Pinpoint the cell where the given text exists, returning its (x, y) midpoint coordinate. 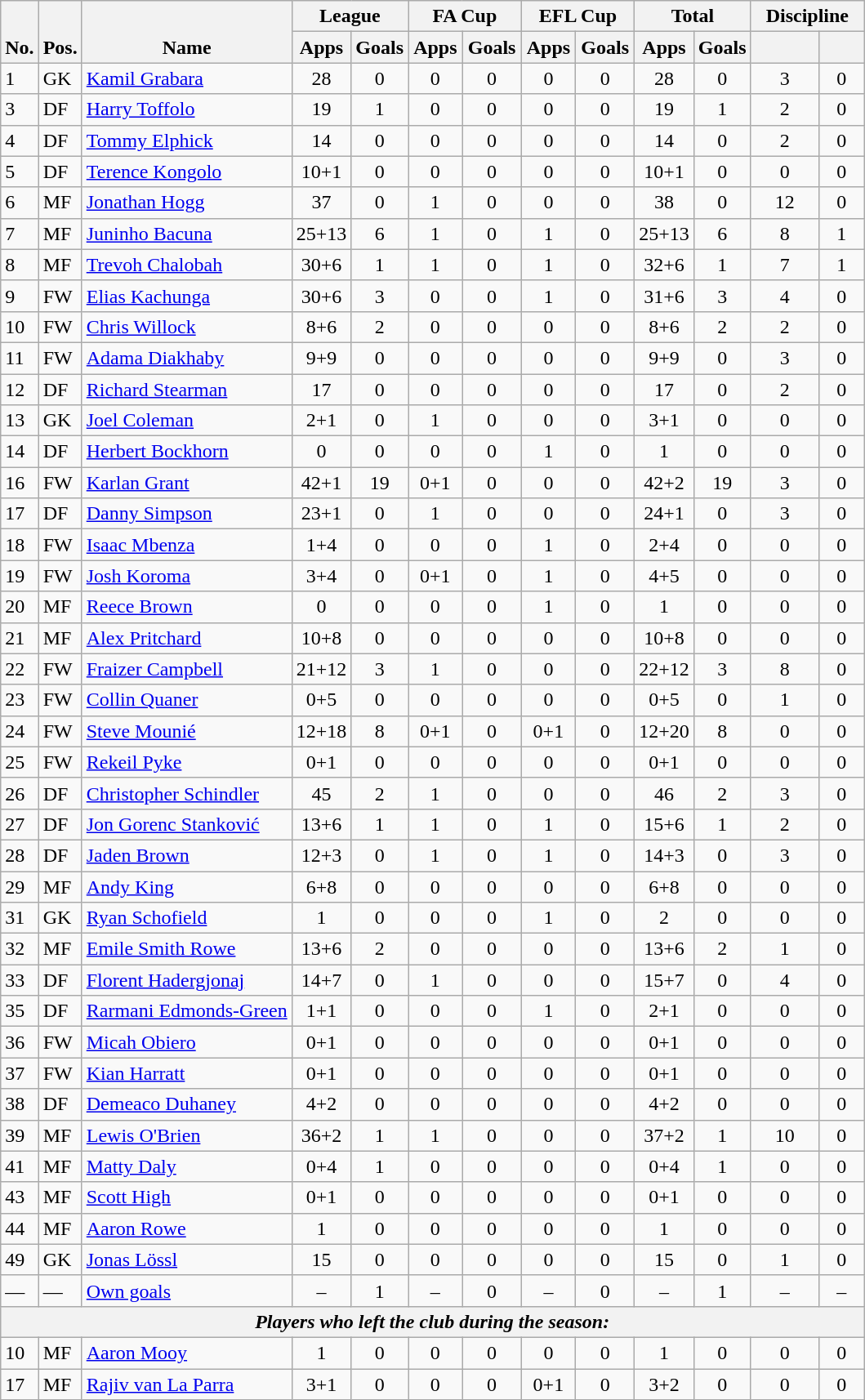
Collin Quaner (186, 700)
46 (665, 793)
5 (20, 172)
Elias Kachunga (186, 296)
35 (20, 1011)
Herbert Bockhorn (186, 452)
24+1 (665, 514)
Matty Daly (186, 1166)
Tommy Elphick (186, 140)
Aaron Rowe (186, 1228)
21+12 (322, 669)
Name (186, 32)
Fraizer Campbell (186, 669)
31 (20, 918)
Discipline (807, 16)
Trevoh Chalobah (186, 265)
Demeaco Duhaney (186, 1104)
26 (20, 793)
Joel Coleman (186, 421)
37+2 (665, 1135)
15+6 (665, 824)
Rarmani Edmonds-Green (186, 1011)
20 (20, 607)
43 (20, 1197)
Aaron Mooy (186, 1353)
Danny Simpson (186, 514)
Total (693, 16)
Harry Toffolo (186, 109)
Rajiv van La Parra (186, 1384)
Own goals (186, 1291)
32 (20, 949)
14+7 (322, 980)
Jon Gorenc Stanković (186, 824)
11 (20, 358)
Terence Kongolo (186, 172)
Ryan Schofield (186, 918)
12+20 (665, 731)
22+12 (665, 669)
Isaac Mbenza (186, 545)
31+6 (665, 296)
33 (20, 980)
Steve Mounié (186, 731)
3+4 (322, 576)
Jonas Lössl (186, 1260)
Richard Stearman (186, 390)
Adama Diakhaby (186, 358)
23+1 (322, 514)
Chris Willock (186, 327)
25 (20, 762)
Emile Smith Rowe (186, 949)
18 (20, 545)
Micah Obiero (186, 1042)
13 (20, 421)
Kian Harratt (186, 1073)
1+4 (322, 545)
Josh Koroma (186, 576)
21 (20, 638)
45 (322, 793)
Rekeil Pyke (186, 762)
12+18 (322, 731)
27 (20, 824)
29 (20, 886)
23 (20, 700)
24 (20, 731)
League (350, 16)
Scott High (186, 1197)
Jonathan Hogg (186, 203)
Juninho Bacuna (186, 234)
4+5 (665, 576)
Christopher Schindler (186, 793)
Jaden Brown (186, 855)
32+6 (665, 265)
41 (20, 1166)
No. (20, 32)
Reece Brown (186, 607)
FA Cup (466, 16)
1+1 (322, 1011)
2+4 (665, 545)
Alex Pritchard (186, 638)
49 (20, 1260)
3+2 (665, 1384)
12+3 (322, 855)
9 (20, 296)
Florent Hadergjonaj (186, 980)
15+7 (665, 980)
Karlan Grant (186, 483)
Andy King (186, 886)
36 (20, 1042)
22 (20, 669)
39 (20, 1135)
42+1 (322, 483)
44 (20, 1228)
Lewis O'Brien (186, 1135)
Pos. (60, 32)
14+3 (665, 855)
Kamil Grabara (186, 78)
42+2 (665, 483)
EFL Cup (578, 16)
Players who left the club during the season: (433, 1322)
36+2 (322, 1135)
16 (20, 483)
